Extract the [x, y] coordinate from the center of the cell holding the provided text.  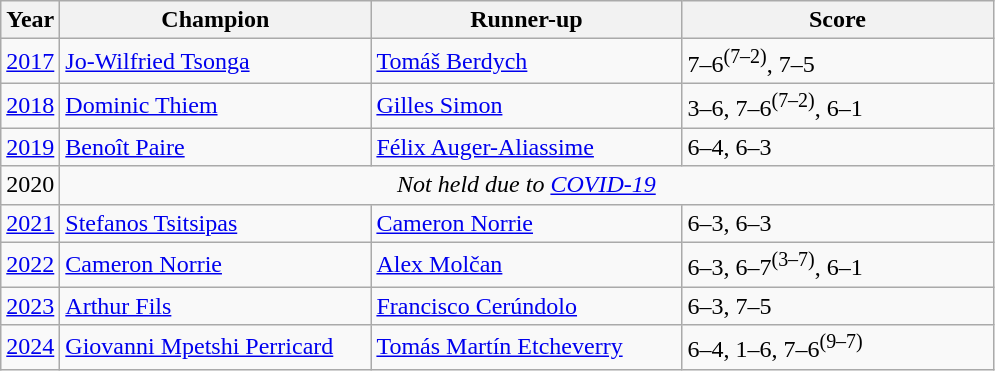
3–6, 7–6(7–2), 6–1 [838, 106]
Year [30, 20]
Félix Auger-Aliassime [526, 147]
2023 [30, 306]
Champion [216, 20]
Tomás Martín Etcheverry [526, 348]
6–3, 6–7(3–7), 6–1 [838, 264]
Stefanos Tsitsipas [216, 223]
Tomáš Berdych [526, 62]
Gilles Simon [526, 106]
Arthur Fils [216, 306]
Jo-Wilfried Tsonga [216, 62]
6–4, 1–6, 7–6(9–7) [838, 348]
Giovanni Mpetshi Perricard [216, 348]
Alex Molčan [526, 264]
2024 [30, 348]
Runner-up [526, 20]
7–6(7–2), 7–5 [838, 62]
Not held due to COVID-19 [526, 185]
2020 [30, 185]
2017 [30, 62]
2021 [30, 223]
Benoît Paire [216, 147]
Score [838, 20]
2019 [30, 147]
Francisco Cerúndolo [526, 306]
6–4, 6–3 [838, 147]
6–3, 7–5 [838, 306]
2018 [30, 106]
6–3, 6–3 [838, 223]
Dominic Thiem [216, 106]
2022 [30, 264]
